Extract the [X, Y] coordinate from the center of the cell holding the provided text.  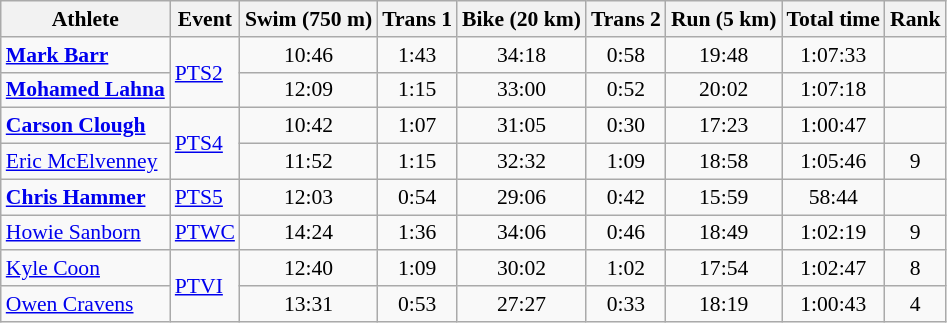
1:36 [417, 233]
18:49 [724, 233]
12:40 [308, 269]
Bike (20 km) [522, 19]
Athlete [86, 19]
17:54 [724, 269]
12:09 [308, 90]
17:23 [724, 126]
1:00:43 [834, 304]
1:43 [417, 55]
PTWC [205, 233]
1:07:33 [834, 55]
34:06 [522, 233]
PTS2 [205, 72]
18:58 [724, 162]
1:07 [417, 126]
12:03 [308, 197]
0:58 [626, 55]
18:19 [724, 304]
Swim (750 m) [308, 19]
31:05 [522, 126]
4 [916, 304]
1:02 [626, 269]
1:02:19 [834, 233]
PTS4 [205, 144]
10:42 [308, 126]
20:02 [724, 90]
0:54 [417, 197]
Carson Clough [86, 126]
0:52 [626, 90]
Howie Sanborn [86, 233]
8 [916, 269]
Mohamed Lahna [86, 90]
13:31 [308, 304]
Kyle Coon [86, 269]
Chris Hammer [86, 197]
Mark Barr [86, 55]
11:52 [308, 162]
Trans 2 [626, 19]
1:02:47 [834, 269]
Run (5 km) [724, 19]
29:06 [522, 197]
0:30 [626, 126]
32:32 [522, 162]
Total time [834, 19]
15:59 [724, 197]
PTS5 [205, 197]
1:07:18 [834, 90]
Eric McElvenney [86, 162]
Event [205, 19]
1:00:47 [834, 126]
1:05:46 [834, 162]
Rank [916, 19]
30:02 [522, 269]
PTVI [205, 286]
10:46 [308, 55]
0:33 [626, 304]
34:18 [522, 55]
0:46 [626, 233]
Trans 1 [417, 19]
19:48 [724, 55]
33:00 [522, 90]
Owen Cravens [86, 304]
58:44 [834, 197]
14:24 [308, 233]
27:27 [522, 304]
0:42 [626, 197]
0:53 [417, 304]
